Capture the cell that displays the provided text and extract its (X, Y) central coordinate. 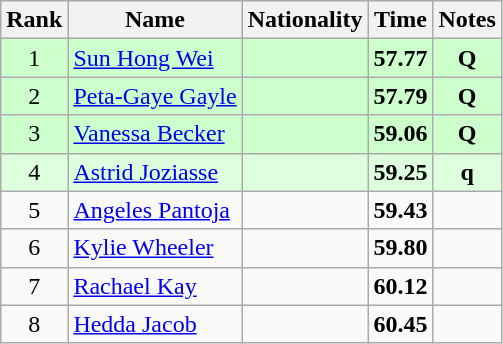
59.80 (400, 248)
8 (34, 324)
59.43 (400, 210)
60.12 (400, 286)
q (467, 172)
Angeles Pantoja (155, 210)
Sun Hong Wei (155, 58)
4 (34, 172)
3 (34, 134)
7 (34, 286)
Astrid Joziasse (155, 172)
Peta-Gaye Gayle (155, 96)
Rank (34, 20)
Hedda Jacob (155, 324)
2 (34, 96)
Notes (467, 20)
Time (400, 20)
Nationality (305, 20)
6 (34, 248)
59.25 (400, 172)
57.79 (400, 96)
Rachael Kay (155, 286)
Vanessa Becker (155, 134)
Kylie Wheeler (155, 248)
60.45 (400, 324)
59.06 (400, 134)
Name (155, 20)
5 (34, 210)
1 (34, 58)
57.77 (400, 58)
